Output the (x, y) coordinate of the center of the cell containing the given text.  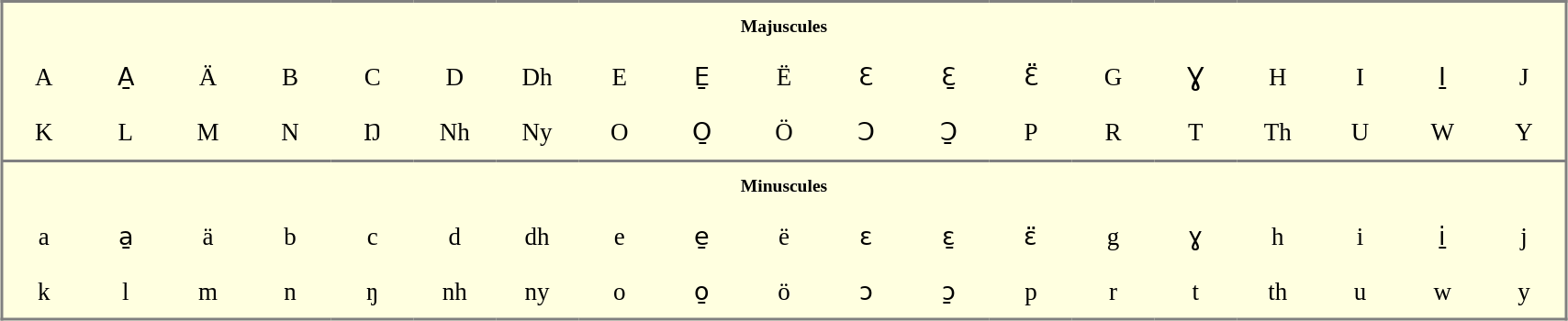
ɛ̈ (1031, 237)
L (126, 133)
p (1031, 292)
O̱ (701, 133)
m (208, 292)
a̱ (126, 237)
Ɔ (867, 133)
Ö (784, 133)
o̱ (701, 292)
N (290, 133)
t (1195, 292)
a (43, 237)
ë (784, 237)
r (1114, 292)
dh (537, 237)
H (1278, 77)
Th (1278, 133)
G (1114, 77)
A̱ (126, 77)
ö (784, 292)
Ɣ (1195, 77)
Minuscules (784, 185)
e̱ (701, 237)
j (1525, 237)
Y (1525, 133)
l (126, 292)
P (1031, 133)
Ŋ (373, 133)
I̱ (1442, 77)
T (1195, 133)
ɣ (1195, 237)
h (1278, 237)
B (290, 77)
ä (208, 237)
k (43, 292)
Ɛ (867, 77)
ɔ (867, 292)
e (620, 237)
Majuscules (784, 26)
ŋ (373, 292)
W (1442, 133)
nh (455, 292)
E (620, 77)
O (620, 133)
Nh (455, 133)
Ɛ̈ (1031, 77)
b (290, 237)
u (1361, 292)
g (1114, 237)
M (208, 133)
y (1525, 292)
d (455, 237)
Ɛ̱ (948, 77)
c (373, 237)
Ä (208, 77)
th (1278, 292)
i (1361, 237)
R (1114, 133)
C (373, 77)
ɔ̱ (948, 292)
Ny (537, 133)
U (1361, 133)
w (1442, 292)
i̱ (1442, 237)
o (620, 292)
K (43, 133)
E̱ (701, 77)
D (455, 77)
ɛ (867, 237)
n (290, 292)
A (43, 77)
Ë (784, 77)
ɛ̱ (948, 237)
I (1361, 77)
Dh (537, 77)
J (1525, 77)
Ɔ̱ (948, 133)
ny (537, 292)
